Extract the (x, y) coordinate from the center of the cell holding the provided text.  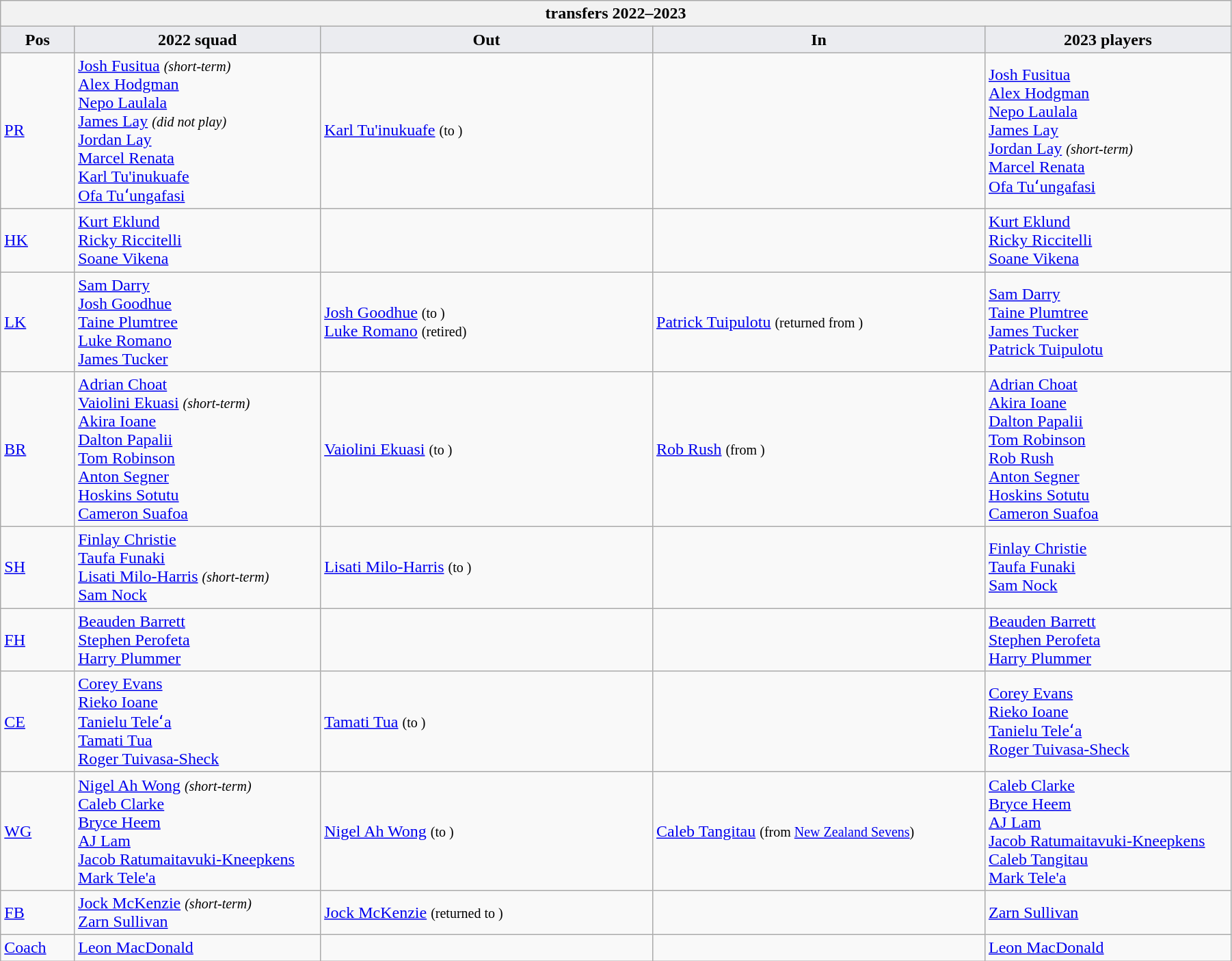
Lisati Milo-Harris (to ) (487, 567)
Josh Fusitua (short-term) Alex Hodgman Nepo Laulala James Lay (did not play) Jordan Lay Marcel Renata Karl Tu'inukuafe Ofa Tuʻungafasi (198, 131)
Jock McKenzie (returned to ) (487, 912)
Coach (38, 947)
Jock McKenzie (short-term) Zarn Sullivan (198, 912)
PR (38, 131)
CE (38, 722)
Rob Rush (from ) (819, 450)
Josh Goodhue (to ) Luke Romano (retired) (487, 322)
2023 players (1108, 40)
Zarn Sullivan (1108, 912)
Corey Evans Rieko Ioane Tanielu Teleʻa Roger Tuivasa-Sheck (1108, 722)
BR (38, 450)
Adrian Choat Akira Ioane Dalton Papalii Tom Robinson Rob Rush Anton Segner Hoskins Sotutu Cameron Suafoa (1108, 450)
FB (38, 912)
Josh Fusitua Alex Hodgman Nepo Laulala James Lay Jordan Lay (short-term) Marcel Renata Ofa Tuʻungafasi (1108, 131)
Sam Darry Taine Plumtree James Tucker Patrick Tuipulotu (1108, 322)
Pos (38, 40)
HK (38, 240)
Patrick Tuipulotu (returned from ) (819, 322)
SH (38, 567)
Vaiolini Ekuasi (to ) (487, 450)
LK (38, 322)
Sam Darry Josh Goodhue Taine Plumtree Luke Romano James Tucker (198, 322)
WG (38, 831)
Nigel Ah Wong (short-term) Caleb Clarke Bryce Heem AJ Lam Jacob Ratumaitavuki-Kneepkens Mark Tele'a (198, 831)
Nigel Ah Wong (to ) (487, 831)
Caleb Clarke Bryce Heem AJ Lam Jacob Ratumaitavuki-Kneepkens Caleb Tangitau Mark Tele'a (1108, 831)
FH (38, 640)
Tamati Tua (to ) (487, 722)
Out (487, 40)
Finlay Christie Taufa Funaki Sam Nock (1108, 567)
Corey Evans Rieko Ioane Tanielu Teleʻa Tamati Tua Roger Tuivasa-Sheck (198, 722)
Caleb Tangitau (from New Zealand Sevens) (819, 831)
Karl Tu'inukuafe (to ) (487, 131)
transfers 2022–2023 (616, 14)
Adrian Choat Vaiolini Ekuasi (short-term) Akira Ioane Dalton Papalii Tom Robinson Anton Segner Hoskins Sotutu Cameron Suafoa (198, 450)
Finlay Christie Taufa Funaki Lisati Milo-Harris (short-term) Sam Nock (198, 567)
2022 squad (198, 40)
In (819, 40)
